Find where the given text appears and provide that cell's center as (X, Y) coordinate. 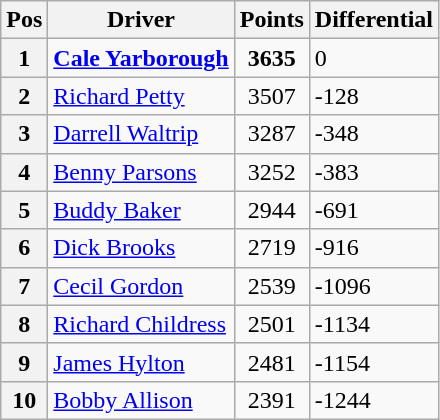
3507 (272, 96)
9 (24, 362)
3252 (272, 172)
Cale Yarborough (141, 58)
10 (24, 400)
Driver (141, 20)
5 (24, 210)
James Hylton (141, 362)
-1134 (374, 324)
-1096 (374, 286)
Pos (24, 20)
-128 (374, 96)
2 (24, 96)
Darrell Waltrip (141, 134)
2481 (272, 362)
Differential (374, 20)
Cecil Gordon (141, 286)
0 (374, 58)
2719 (272, 248)
2944 (272, 210)
3635 (272, 58)
Points (272, 20)
-1154 (374, 362)
4 (24, 172)
Bobby Allison (141, 400)
8 (24, 324)
Buddy Baker (141, 210)
-691 (374, 210)
3 (24, 134)
Benny Parsons (141, 172)
6 (24, 248)
2501 (272, 324)
1 (24, 58)
Richard Childress (141, 324)
-1244 (374, 400)
-383 (374, 172)
-348 (374, 134)
-916 (374, 248)
2539 (272, 286)
Richard Petty (141, 96)
7 (24, 286)
3287 (272, 134)
2391 (272, 400)
Dick Brooks (141, 248)
